Capture the cell that displays the provided text and extract its (x, y) central coordinate. 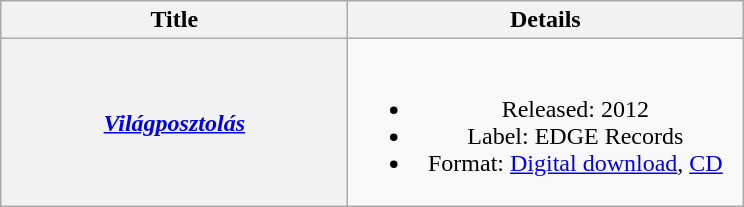
Title (174, 20)
Világposztolás (174, 122)
Released: 2012Label: EDGE RecordsFormat: Digital download, CD (546, 122)
Details (546, 20)
